Locate the cell with the specified text and output its (x, y) center coordinate. 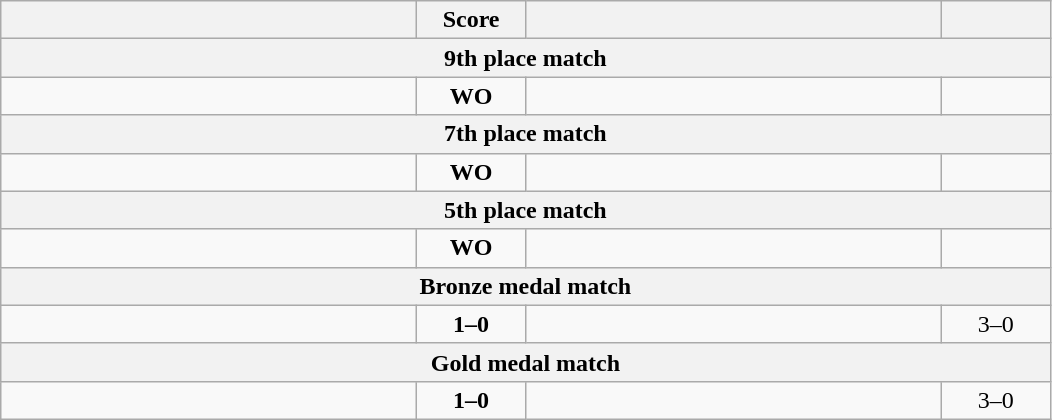
Score (472, 20)
7th place match (526, 134)
Gold medal match (526, 362)
9th place match (526, 58)
5th place match (526, 210)
Bronze medal match (526, 286)
